Identify which cell holds the provided text, then report its (X, Y) central coordinate. 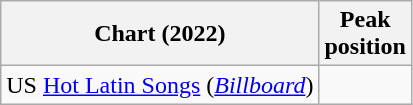
Chart (2022) (160, 34)
Peakposition (365, 34)
US Hot Latin Songs (Billboard) (160, 85)
